Scan for the cell matching the given text and deliver its (X, Y) coordinate at center. 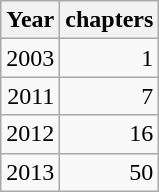
chapters (110, 20)
2013 (30, 172)
7 (110, 96)
2003 (30, 58)
50 (110, 172)
2011 (30, 96)
Year (30, 20)
16 (110, 134)
1 (110, 58)
2012 (30, 134)
